Scan for the cell matching the given text and deliver its (x, y) coordinate at center. 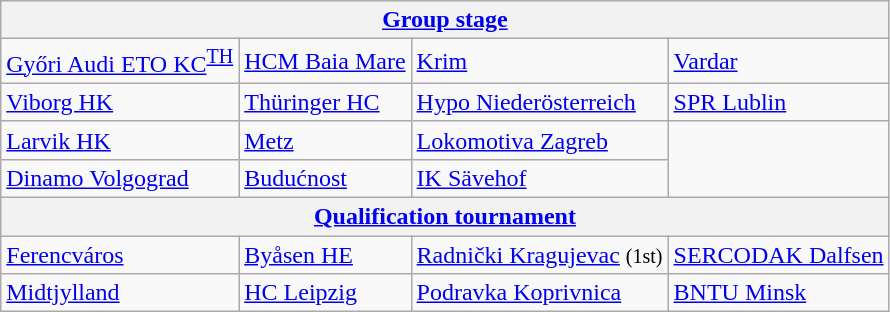
Ferencváros (120, 255)
Dinamo Volgograd (120, 178)
Group stage (445, 20)
IK Sävehof (540, 178)
SPR Lublin (778, 102)
HCM Baia Mare (325, 62)
Budućnost (325, 178)
Qualification tournament (445, 217)
Thüringer HC (325, 102)
Győri Audi ETO KCTH (120, 62)
Krim (540, 62)
Radnički Kragujevac (1st) (540, 255)
SERCODAK Dalfsen (778, 255)
Lokomotiva Zagreb (540, 140)
Vardar (778, 62)
Larvik HK (120, 140)
Podravka Koprivnica (540, 293)
Hypo Niederösterreich (540, 102)
Metz (325, 140)
Viborg HK (120, 102)
BNTU Minsk (778, 293)
Midtjylland (120, 293)
HC Leipzig (325, 293)
Byåsen HE (325, 255)
